Output the [X, Y] coordinate of the center of the cell containing the given text.  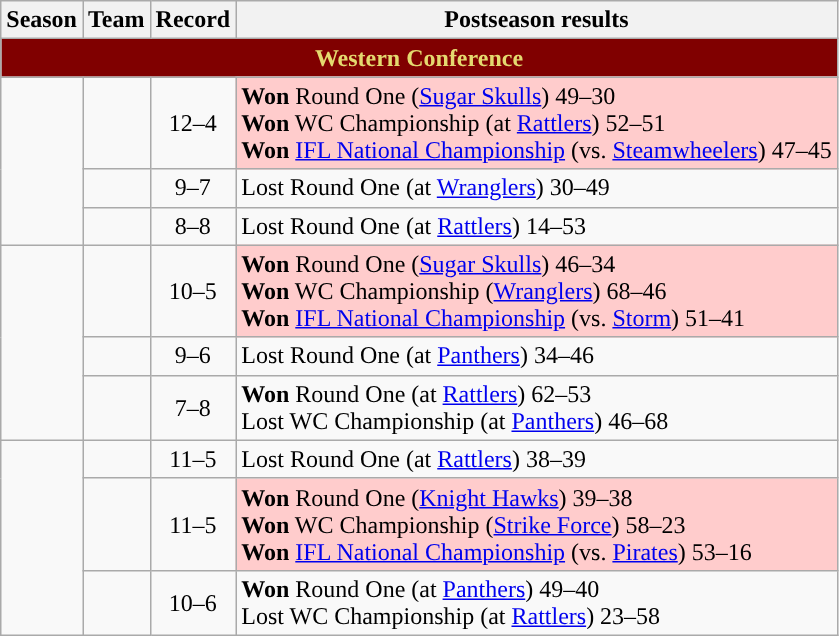
Lost Round One (at Panthers) 34–46 [536, 356]
Western Conference [419, 58]
10–6 [193, 602]
9–6 [193, 356]
Lost Round One (at Rattlers) 14–53 [536, 226]
Postseason results [536, 20]
Won Round One (Sugar Skulls) 46–34Won WC Championship (Wranglers) 68–46Won IFL National Championship (vs. Storm) 51–41 [536, 291]
10–5 [193, 291]
Won Round One (Sugar Skulls) 49–30Won WC Championship (at Rattlers) 52–51Won IFL National Championship (vs. Steamwheelers) 47–45 [536, 123]
Won Round One (Knight Hawks) 39–38Won WC Championship (Strike Force) 58–23Won IFL National Championship (vs. Pirates) 53–16 [536, 524]
Lost Round One (at Rattlers) 38–39 [536, 459]
Won Round One (at Panthers) 49–40Lost WC Championship (at Rattlers) 23–58 [536, 602]
Won Round One (at Rattlers) 62–53Lost WC Championship (at Panthers) 46–68 [536, 408]
Lost Round One (at Wranglers) 30–49 [536, 188]
8–8 [193, 226]
Record [193, 20]
7–8 [193, 408]
12–4 [193, 123]
Season [42, 20]
9–7 [193, 188]
Team [116, 20]
